For the text-containing cell, return its midpoint in (X, Y) coordinate format. 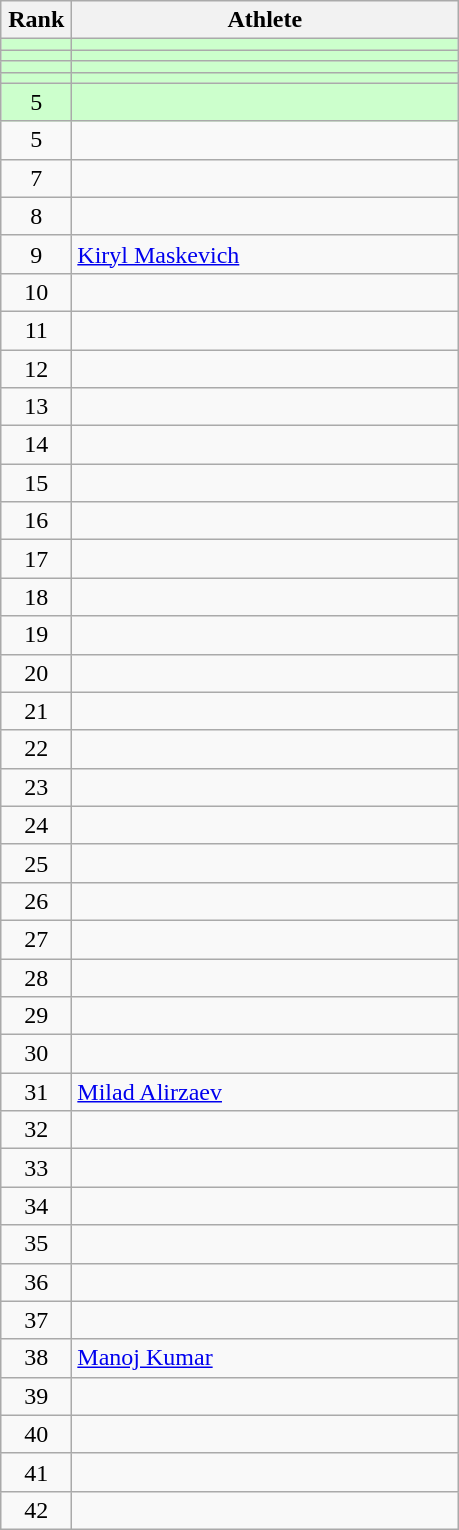
10 (36, 292)
14 (36, 445)
22 (36, 749)
27 (36, 939)
31 (36, 1092)
41 (36, 1472)
Athlete (265, 20)
28 (36, 977)
7 (36, 178)
34 (36, 1206)
15 (36, 483)
Kiryl Maskevich (265, 254)
17 (36, 559)
19 (36, 635)
Rank (36, 20)
26 (36, 901)
Milad Alirzaev (265, 1092)
18 (36, 597)
37 (36, 1320)
24 (36, 825)
36 (36, 1282)
25 (36, 863)
12 (36, 369)
33 (36, 1168)
Manoj Kumar (265, 1358)
20 (36, 673)
16 (36, 521)
40 (36, 1434)
23 (36, 787)
32 (36, 1130)
21 (36, 711)
39 (36, 1396)
8 (36, 216)
38 (36, 1358)
29 (36, 1016)
11 (36, 330)
42 (36, 1510)
13 (36, 407)
35 (36, 1244)
9 (36, 254)
30 (36, 1054)
